Scan for the cell matching the given text and deliver its [x, y] coordinate at center. 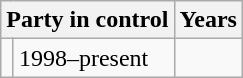
1998–present [94, 58]
Party in control [88, 20]
Years [208, 20]
